Output the [x, y] coordinate of the center of the cell containing the given text.  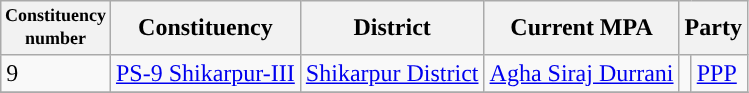
Party [713, 28]
Agha Siraj Durrani [582, 73]
Current MPA [582, 28]
Shikarpur District [392, 73]
PS-9 Shikarpur-III [205, 73]
Constituency [205, 28]
Constituency number [56, 28]
PPP [719, 73]
District [392, 28]
9 [56, 73]
